Output the [X, Y] coordinate of the center of the cell containing the given text.  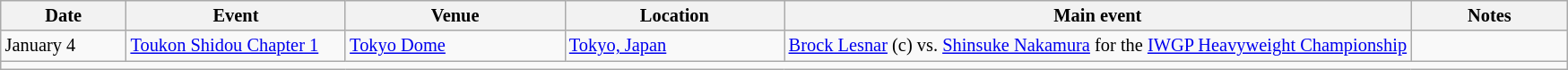
Brock Lesnar (c) vs. Shinsuke Nakamura for the IWGP Heavyweight Championship [1097, 46]
Toukon Shidou Chapter 1 [237, 46]
Tokyo Dome [455, 46]
January 4 [64, 46]
Venue [455, 15]
Event [237, 15]
Notes [1490, 15]
Main event [1097, 15]
Date [64, 15]
Tokyo, Japan [674, 46]
Location [674, 15]
